Return [x, y] of the center of cell containing provided text 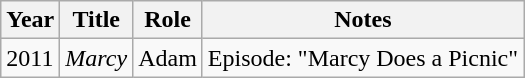
Year [30, 20]
2011 [30, 58]
Adam [168, 58]
Marcy [96, 58]
Episode: "Marcy Does a Picnic" [362, 58]
Title [96, 20]
Role [168, 20]
Notes [362, 20]
